Pinpoint the cell where the given text exists, returning its [X, Y] midpoint coordinate. 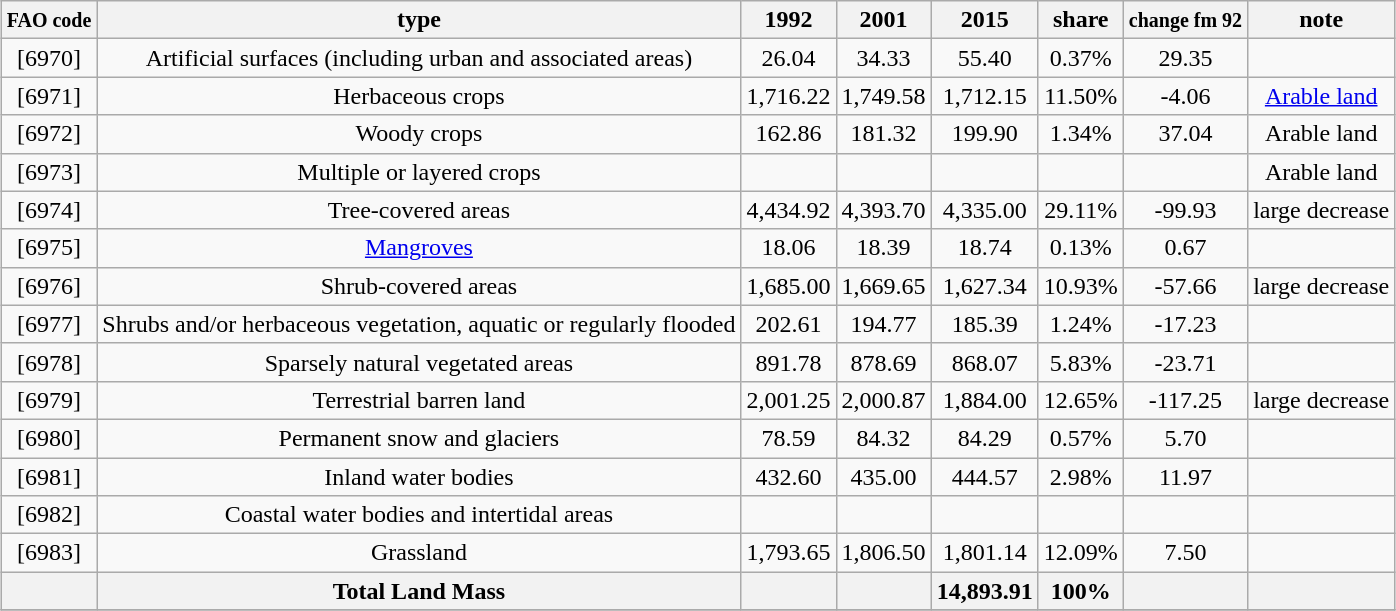
[6972] [49, 134]
Terrestrial barren land [419, 400]
Coastal water bodies and intertidal areas [419, 515]
2001 [884, 20]
-99.93 [1185, 210]
Shrub-covered areas [419, 286]
5.83% [1080, 362]
Mangroves [419, 248]
194.77 [884, 324]
29.11% [1080, 210]
Total Land Mass [419, 591]
Permanent snow and glaciers [419, 438]
change fm 92 [1185, 20]
202.61 [788, 324]
Sparsely natural vegetated areas [419, 362]
-4.06 [1185, 96]
share [1080, 20]
-117.25 [1185, 400]
37.04 [1185, 134]
Woody crops [419, 134]
1,627.34 [984, 286]
10.93% [1080, 286]
432.60 [788, 477]
1,793.65 [788, 553]
1,806.50 [884, 553]
11.97 [1185, 477]
[6975] [49, 248]
444.57 [984, 477]
1,749.58 [884, 96]
Tree-covered areas [419, 210]
2,001.25 [788, 400]
[6981] [49, 477]
181.32 [884, 134]
1.24% [1080, 324]
[6977] [49, 324]
891.78 [788, 362]
1,801.14 [984, 553]
2,000.87 [884, 400]
14,893.91 [984, 591]
4,335.00 [984, 210]
1,884.00 [984, 400]
0.67 [1185, 248]
7.50 [1185, 553]
5.70 [1185, 438]
29.35 [1185, 58]
4,393.70 [884, 210]
78.59 [788, 438]
-17.23 [1185, 324]
[6974] [49, 210]
18.39 [884, 248]
-57.66 [1185, 286]
84.32 [884, 438]
[6976] [49, 286]
1,716.22 [788, 96]
0.13% [1080, 248]
FAO code [49, 20]
84.29 [984, 438]
4,434.92 [788, 210]
[6970] [49, 58]
435.00 [884, 477]
note [1322, 20]
199.90 [984, 134]
1,712.15 [984, 96]
18.06 [788, 248]
0.57% [1080, 438]
[6980] [49, 438]
1,669.65 [884, 286]
[6978] [49, 362]
Herbaceous crops [419, 96]
1.34% [1080, 134]
Grassland [419, 553]
26.04 [788, 58]
18.74 [984, 248]
868.07 [984, 362]
[6983] [49, 553]
162.86 [788, 134]
100% [1080, 591]
0.37% [1080, 58]
12.09% [1080, 553]
[6979] [49, 400]
185.39 [984, 324]
12.65% [1080, 400]
type [419, 20]
[6973] [49, 172]
1992 [788, 20]
2.98% [1080, 477]
1,685.00 [788, 286]
55.40 [984, 58]
Inland water bodies [419, 477]
Multiple or layered crops [419, 172]
Artificial surfaces (including urban and associated areas) [419, 58]
2015 [984, 20]
[6971] [49, 96]
34.33 [884, 58]
878.69 [884, 362]
-23.71 [1185, 362]
Shrubs and/or herbaceous vegetation, aquatic or regularly flooded [419, 324]
11.50% [1080, 96]
[6982] [49, 515]
